Detect which cell encompasses the target text, then output its [x, y] center coordinate. 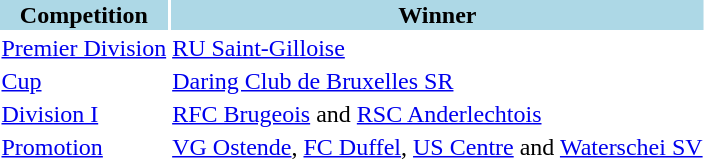
Division I [84, 114]
Winner [438, 15]
RU Saint-Gilloise [438, 48]
Daring Club de Bruxelles SR [438, 81]
RFC Brugeois and RSC Anderlechtois [438, 114]
Premier Division [84, 48]
Cup [84, 81]
Competition [84, 15]
